Identify which cell holds the provided text, then report its (x, y) central coordinate. 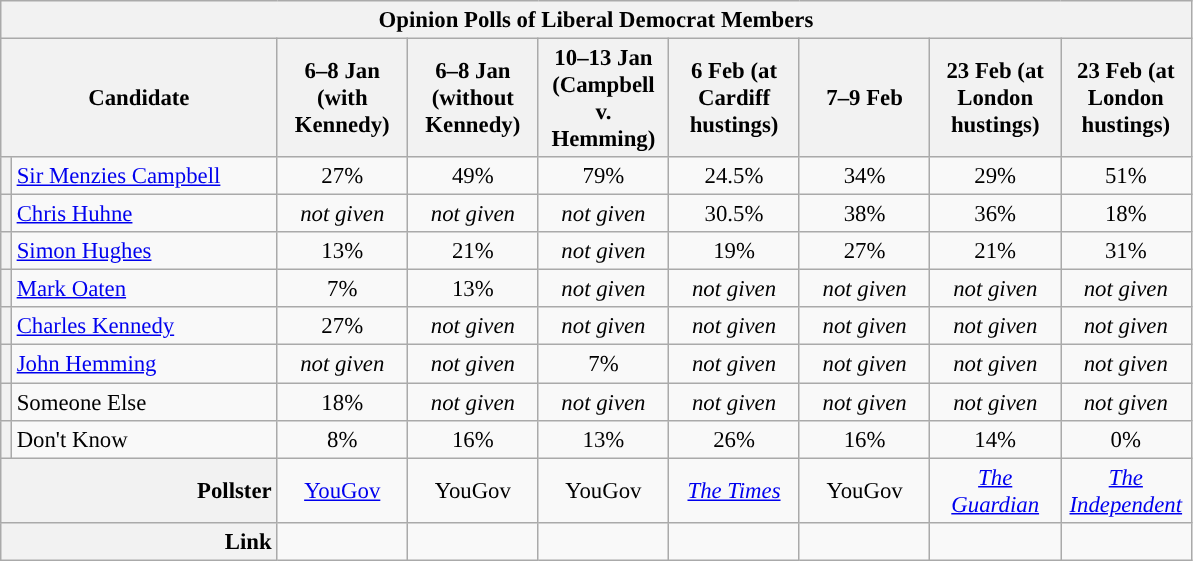
31% (1126, 251)
Pollster (139, 490)
79% (604, 176)
30.5% (734, 214)
Don't Know (144, 439)
6 Feb (at Cardiff hustings) (734, 98)
Candidate (139, 98)
The Times (734, 490)
51% (1126, 176)
8% (342, 439)
34% (864, 176)
36% (996, 214)
The Guardian (996, 490)
0% (1126, 439)
Link (139, 541)
7–9 Feb (864, 98)
John Hemming (144, 364)
Mark Oaten (144, 289)
Chris Huhne (144, 214)
24.5% (734, 176)
26% (734, 439)
Someone Else (144, 402)
29% (996, 176)
Simon Hughes (144, 251)
6–8 Jan (with Kennedy) (342, 98)
14% (996, 439)
Charles Kennedy (144, 327)
Sir Menzies Campbell (144, 176)
38% (864, 214)
6–8 Jan (without Kennedy) (474, 98)
Opinion Polls of Liberal Democrat Members (596, 20)
The Independent (1126, 490)
19% (734, 251)
49% (474, 176)
10–13 Jan (Campbell v. Hemming) (604, 98)
